Pinpoint the cell where the given text exists, returning its [x, y] midpoint coordinate. 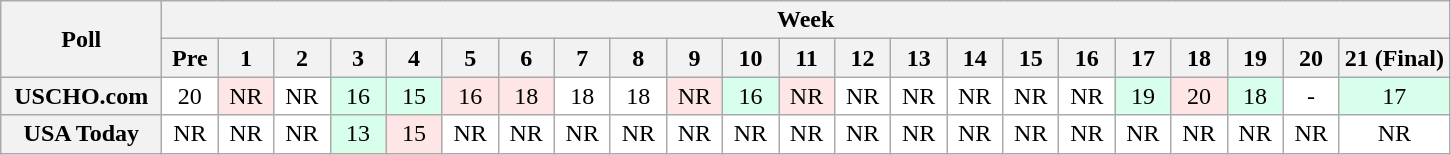
8 [638, 58]
6 [526, 58]
USA Today [82, 134]
10 [750, 58]
21 (Final) [1394, 58]
7 [582, 58]
USCHO.com [82, 96]
- [1311, 96]
2 [302, 58]
11 [806, 58]
12 [863, 58]
9 [694, 58]
4 [414, 58]
14 [975, 58]
5 [470, 58]
Week [806, 20]
Poll [82, 39]
3 [358, 58]
Pre [190, 58]
1 [246, 58]
